From the cell containing the given text, extract its center point as (x, y) coordinate. 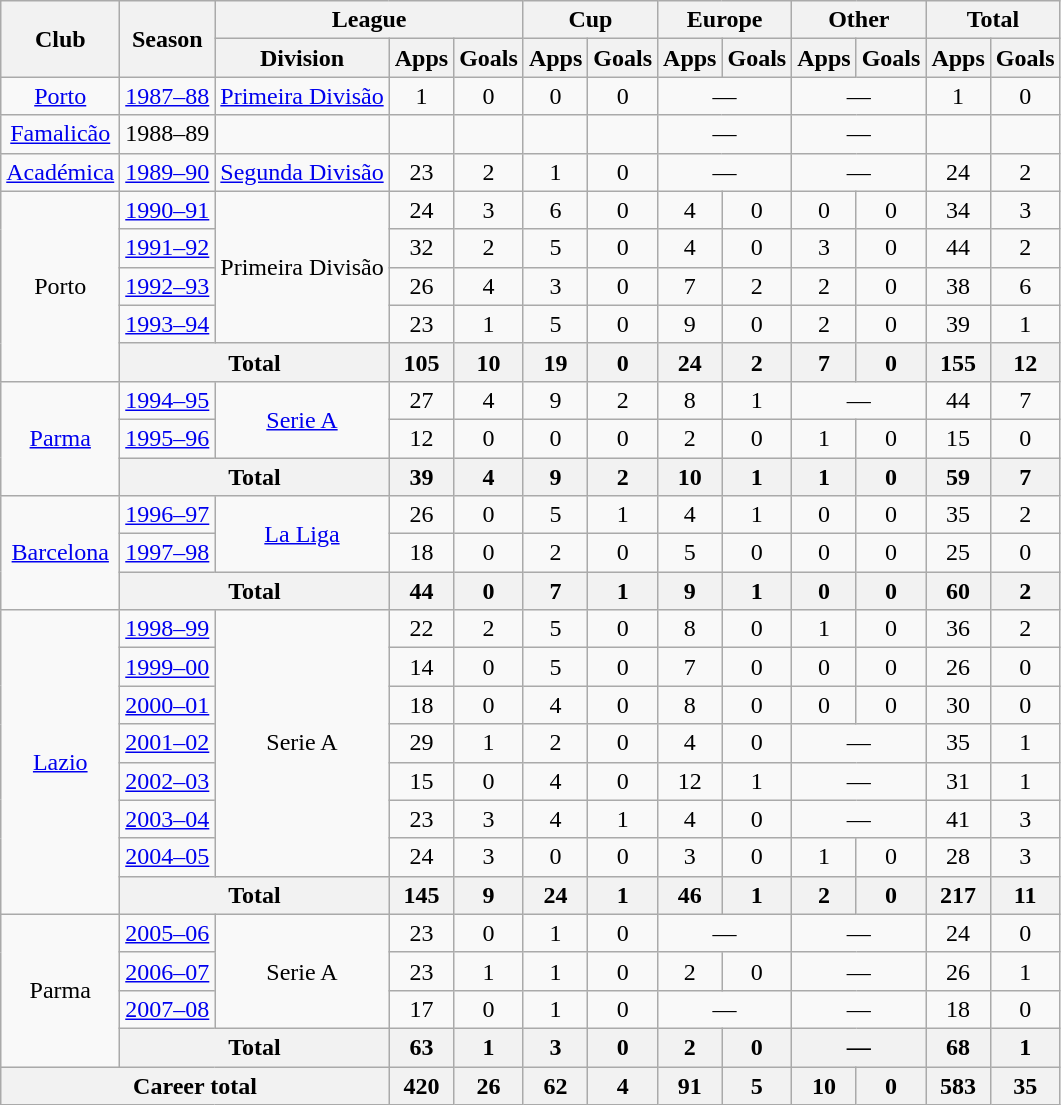
Season (168, 39)
46 (690, 895)
105 (421, 362)
2004–05 (168, 857)
68 (958, 1047)
583 (958, 1085)
60 (958, 591)
Cup (590, 20)
28 (958, 857)
1994–95 (168, 400)
La Liga (302, 534)
62 (555, 1085)
38 (958, 286)
14 (421, 667)
1992–93 (168, 286)
34 (958, 210)
1987–88 (168, 96)
59 (958, 477)
91 (690, 1085)
Career total (195, 1085)
31 (958, 781)
2001–02 (168, 743)
11 (1025, 895)
1988–89 (168, 134)
19 (555, 362)
2006–07 (168, 971)
29 (421, 743)
Other (859, 20)
2002–03 (168, 781)
League (370, 20)
63 (421, 1047)
1991–92 (168, 248)
Barcelona (60, 553)
145 (421, 895)
27 (421, 400)
Segunda Divisão (302, 172)
2005–06 (168, 933)
155 (958, 362)
25 (958, 553)
Club (60, 39)
217 (958, 895)
Europe (725, 20)
Lazio (60, 762)
41 (958, 819)
1998–99 (168, 629)
30 (958, 705)
22 (421, 629)
2003–04 (168, 819)
36 (958, 629)
1996–97 (168, 515)
1989–90 (168, 172)
Famalicão (60, 134)
420 (421, 1085)
Académica (60, 172)
2000–01 (168, 705)
1997–98 (168, 553)
1993–94 (168, 324)
17 (421, 1009)
1990–91 (168, 210)
32 (421, 248)
1999–00 (168, 667)
2007–08 (168, 1009)
1995–96 (168, 438)
Division (302, 58)
